Identify which cell holds the provided text, then report its [x, y] central coordinate. 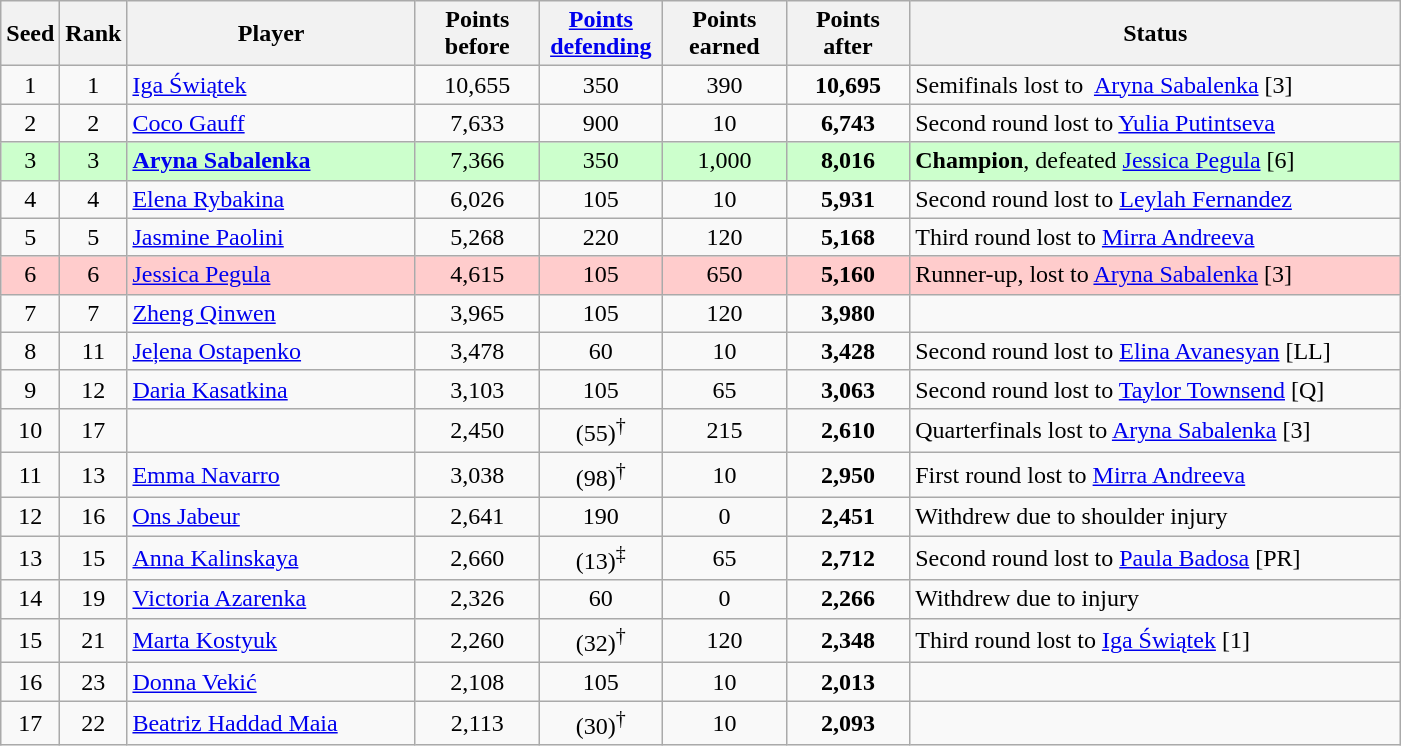
Coco Gauff [272, 123]
Jessica Pegula [272, 275]
Beatriz Haddad Maia [272, 724]
Withdrew due to shoulder injury [1156, 516]
Marta Kostyuk [272, 640]
Quarterfinals lost to Aryna Sabalenka [3] [1156, 430]
Iga Świątek [272, 85]
3,478 [477, 351]
2,660 [477, 558]
1,000 [725, 161]
(30)† [601, 724]
7,366 [477, 161]
Jeļena Ostapenko [272, 351]
(32)† [601, 640]
Third round lost to Mirra Andreeva [1156, 237]
Second round lost to Leylah Fernandez [1156, 199]
Champion, defeated Jessica Pegula [6] [1156, 161]
Rank [94, 34]
2,326 [477, 599]
Second round lost to Taylor Townsend [Q] [1156, 389]
Third round lost to Iga Świątek [1] [1156, 640]
900 [601, 123]
5,931 [848, 199]
2,260 [477, 640]
(13)‡ [601, 558]
3,063 [848, 389]
2,093 [848, 724]
2,450 [477, 430]
2,712 [848, 558]
8,016 [848, 161]
Ons Jabeur [272, 516]
(55)† [601, 430]
Seed [30, 34]
9 [30, 389]
Zheng Qinwen [272, 313]
390 [725, 85]
Second round lost to Paula Badosa [PR] [1156, 558]
10,695 [848, 85]
2,950 [848, 476]
5,268 [477, 237]
Status [1156, 34]
Emma Navarro [272, 476]
7,633 [477, 123]
8 [30, 351]
2,266 [848, 599]
Runner-up, lost to Aryna Sabalenka [3] [1156, 275]
Points defending [601, 34]
2,641 [477, 516]
6,743 [848, 123]
Elena Rybakina [272, 199]
3,965 [477, 313]
19 [94, 599]
First round lost to Mirra Andreeva [1156, 476]
Semifinals lost to Aryna Sabalenka [3] [1156, 85]
6,026 [477, 199]
Points after [848, 34]
21 [94, 640]
2,451 [848, 516]
215 [725, 430]
10,655 [477, 85]
Donna Vekić [272, 682]
2,013 [848, 682]
650 [725, 275]
Victoria Azarenka [272, 599]
3,103 [477, 389]
2,108 [477, 682]
Jasmine Paolini [272, 237]
2,610 [848, 430]
3,980 [848, 313]
Anna Kalinskaya [272, 558]
Points before [477, 34]
Second round lost to Elina Avanesyan [LL] [1156, 351]
5,168 [848, 237]
Second round lost to Yulia Putintseva [1156, 123]
3,038 [477, 476]
Daria Kasatkina [272, 389]
23 [94, 682]
14 [30, 599]
Withdrew due to injury [1156, 599]
2,113 [477, 724]
5,160 [848, 275]
22 [94, 724]
220 [601, 237]
Aryna Sabalenka [272, 161]
Player [272, 34]
Points earned [725, 34]
2,348 [848, 640]
3,428 [848, 351]
4,615 [477, 275]
(98)† [601, 476]
190 [601, 516]
